Search for the cell housing the specified text and yield its (X, Y) center coordinate. 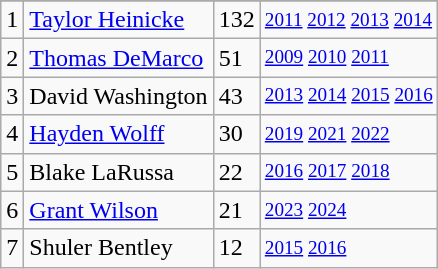
7 (12, 248)
Blake LaRussa (118, 172)
Hayden Wolff (118, 134)
2015 2016 (348, 248)
43 (236, 96)
2 (12, 58)
30 (236, 134)
21 (236, 210)
2013 2014 2015 2016 (348, 96)
2009 2010 2011 (348, 58)
6 (12, 210)
Taylor Heinicke (118, 20)
2019 2021 2022 (348, 134)
22 (236, 172)
51 (236, 58)
1 (12, 20)
12 (236, 248)
132 (236, 20)
Grant Wilson (118, 210)
3 (12, 96)
David Washington (118, 96)
Thomas DeMarco (118, 58)
2023 2024 (348, 210)
5 (12, 172)
4 (12, 134)
2011 2012 2013 2014 (348, 20)
2016 2017 2018 (348, 172)
Shuler Bentley (118, 248)
